Search for the cell housing the specified text and yield its (x, y) center coordinate. 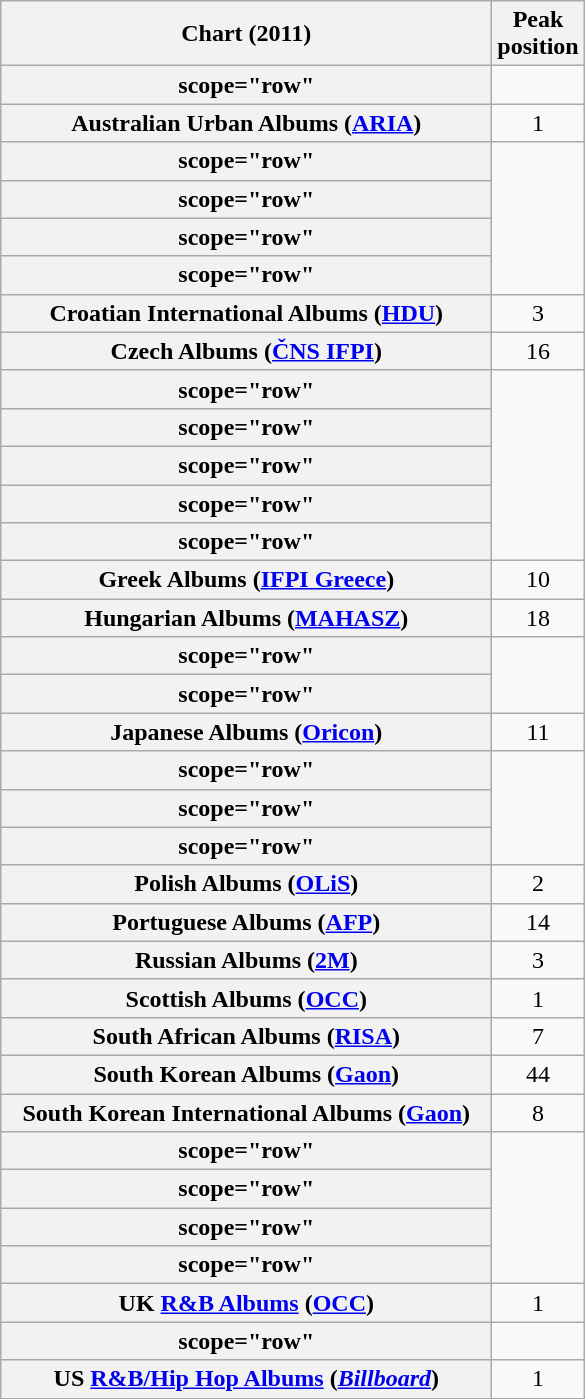
Scottish Albums (OCC) (246, 998)
11 (538, 732)
2 (538, 884)
10 (538, 580)
Russian Albums (2M) (246, 960)
Australian Urban Albums (ARIA) (246, 123)
Czech Albums (ČNS IFPI) (246, 351)
18 (538, 618)
South African Albums (RISA) (246, 1036)
South Korean International Albums (Gaon) (246, 1113)
14 (538, 922)
Portuguese Albums (AFP) (246, 922)
UK R&B Albums (OCC) (246, 1303)
Peakposition (538, 34)
16 (538, 351)
Greek Albums (IFPI Greece) (246, 580)
South Korean Albums (Gaon) (246, 1074)
44 (538, 1074)
US R&B/Hip Hop Albums (Billboard) (246, 1379)
Chart (2011) (246, 34)
8 (538, 1113)
7 (538, 1036)
Croatian International Albums (HDU) (246, 313)
Japanese Albums (Oricon) (246, 732)
Hungarian Albums (MAHASZ) (246, 618)
Polish Albums (OLiS) (246, 884)
